Scan for the cell matching the given text and deliver its (X, Y) coordinate at center. 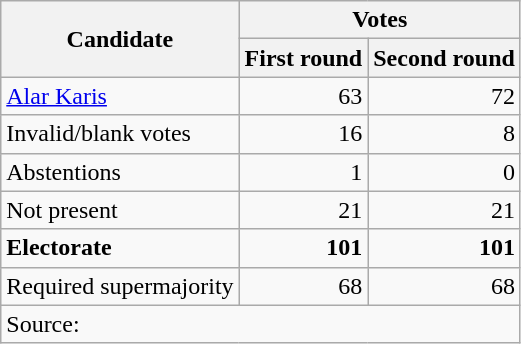
Votes (380, 20)
0 (444, 172)
Source: (261, 324)
8 (444, 134)
Second round (444, 58)
Invalid/blank votes (120, 134)
First round (304, 58)
Abstentions (120, 172)
Candidate (120, 39)
72 (444, 96)
Alar Karis (120, 96)
Electorate (120, 248)
Not present (120, 210)
16 (304, 134)
Required supermajority (120, 286)
63 (304, 96)
1 (304, 172)
